Identify which cell holds the provided text, then report its [x, y] central coordinate. 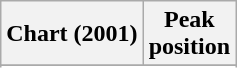
Peakposition [189, 34]
Chart (2001) [72, 34]
